Capture the cell that displays the provided text and extract its [X, Y] central coordinate. 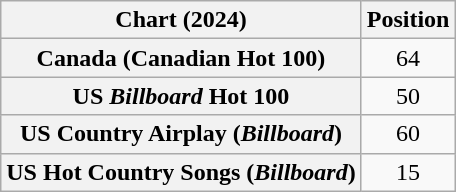
60 [408, 134]
US Billboard Hot 100 [181, 96]
Chart (2024) [181, 20]
Canada (Canadian Hot 100) [181, 58]
US Country Airplay (Billboard) [181, 134]
50 [408, 96]
15 [408, 172]
64 [408, 58]
Position [408, 20]
US Hot Country Songs (Billboard) [181, 172]
